Determine the [x, y] coordinate at the center of the cell enclosing the given text.  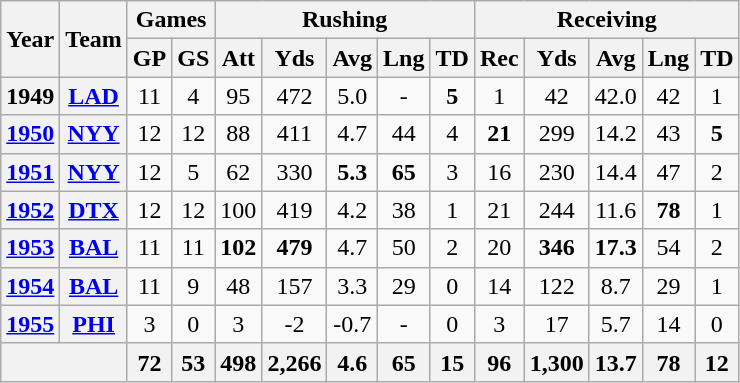
479 [294, 248]
-2 [294, 324]
244 [556, 210]
38 [404, 210]
8.7 [616, 286]
Team [94, 39]
47 [668, 172]
4.2 [352, 210]
GS [194, 58]
1954 [30, 286]
62 [238, 172]
DTX [94, 210]
44 [404, 134]
2,266 [294, 362]
1,300 [556, 362]
4.6 [352, 362]
9 [194, 286]
-0.7 [352, 324]
299 [556, 134]
330 [294, 172]
1951 [30, 172]
15 [452, 362]
72 [149, 362]
230 [556, 172]
472 [294, 96]
419 [294, 210]
20 [499, 248]
Att [238, 58]
Receiving [606, 20]
1949 [30, 96]
16 [499, 172]
411 [294, 134]
53 [194, 362]
1953 [30, 248]
43 [668, 134]
11.6 [616, 210]
48 [238, 286]
1950 [30, 134]
Year [30, 39]
50 [404, 248]
96 [499, 362]
5.0 [352, 96]
Rushing [345, 20]
498 [238, 362]
102 [238, 248]
346 [556, 248]
1952 [30, 210]
122 [556, 286]
5.7 [616, 324]
5.3 [352, 172]
42.0 [616, 96]
1955 [30, 324]
3.3 [352, 286]
54 [668, 248]
Games [170, 20]
GP [149, 58]
LAD [94, 96]
14.2 [616, 134]
95 [238, 96]
88 [238, 134]
Rec [499, 58]
157 [294, 286]
13.7 [616, 362]
17.3 [616, 248]
17 [556, 324]
PHI [94, 324]
100 [238, 210]
14.4 [616, 172]
